Return the (x, y) coordinate for the center point of the cell that contains the specified text.  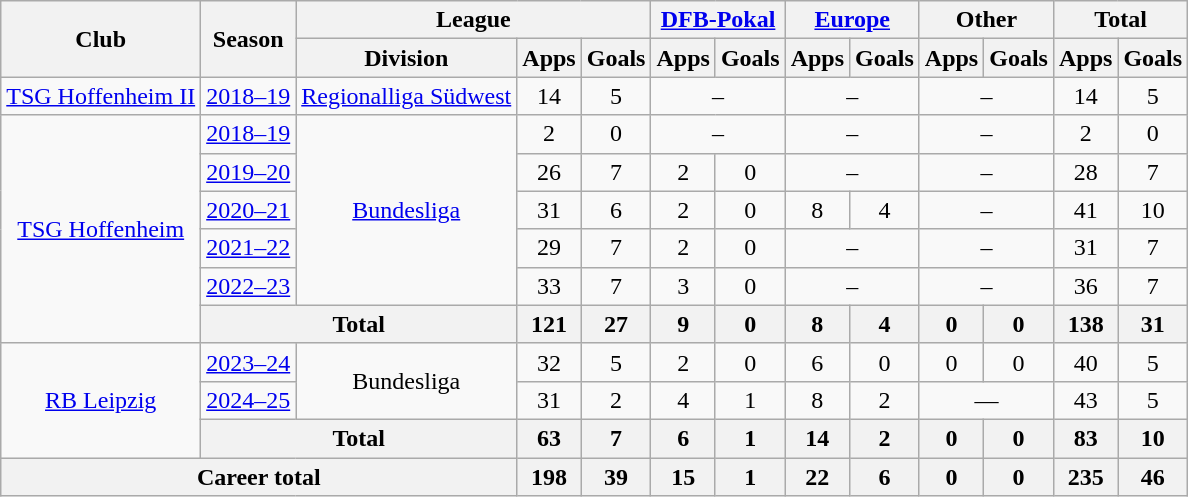
Season (248, 39)
3 (683, 286)
RB Leipzig (101, 400)
2020–21 (248, 210)
138 (1085, 324)
DFB-Pokal (718, 20)
46 (1153, 477)
198 (549, 477)
43 (1085, 400)
League (474, 20)
Club (101, 39)
36 (1085, 286)
41 (1085, 210)
26 (549, 172)
15 (683, 477)
Other (986, 20)
63 (549, 438)
2024–25 (248, 400)
121 (549, 324)
22 (817, 477)
TSG Hoffenheim (101, 229)
— (986, 400)
40 (1085, 362)
33 (549, 286)
235 (1085, 477)
Division (406, 58)
Career total (259, 477)
9 (683, 324)
27 (616, 324)
39 (616, 477)
29 (549, 248)
2023–24 (248, 362)
2021–22 (248, 248)
2019–20 (248, 172)
32 (549, 362)
Regionalliga Südwest (406, 96)
2022–23 (248, 286)
TSG Hoffenheim II (101, 96)
Europe (852, 20)
83 (1085, 438)
28 (1085, 172)
